Return the (x, y) coordinate for the center point of the cell that contains the specified text.  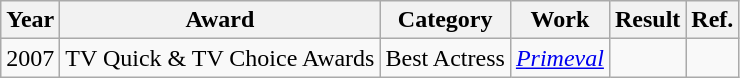
Category (445, 20)
2007 (30, 58)
Primeval (560, 58)
Work (560, 20)
TV Quick & TV Choice Awards (220, 58)
Result (647, 20)
Ref. (712, 20)
Best Actress (445, 58)
Year (30, 20)
Award (220, 20)
